Pinpoint the cell where the given text exists, returning its [X, Y] midpoint coordinate. 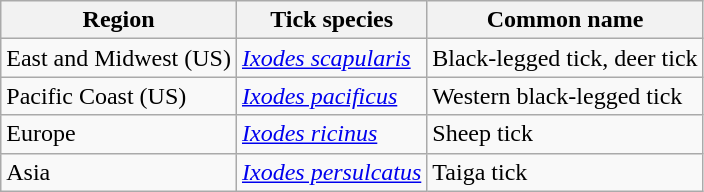
Sheep tick [565, 134]
Europe [119, 134]
Pacific Coast (US) [119, 96]
Common name [565, 20]
East and Midwest (US) [119, 58]
Ixodes pacificus [331, 96]
Tick species [331, 20]
Western black-legged tick [565, 96]
Black-legged tick, deer tick [565, 58]
Asia [119, 172]
Ixodes scapularis [331, 58]
Ixodes persulcatus [331, 172]
Ixodes ricinus [331, 134]
Taiga tick [565, 172]
Region [119, 20]
